Search for the cell housing the specified text and yield its (x, y) center coordinate. 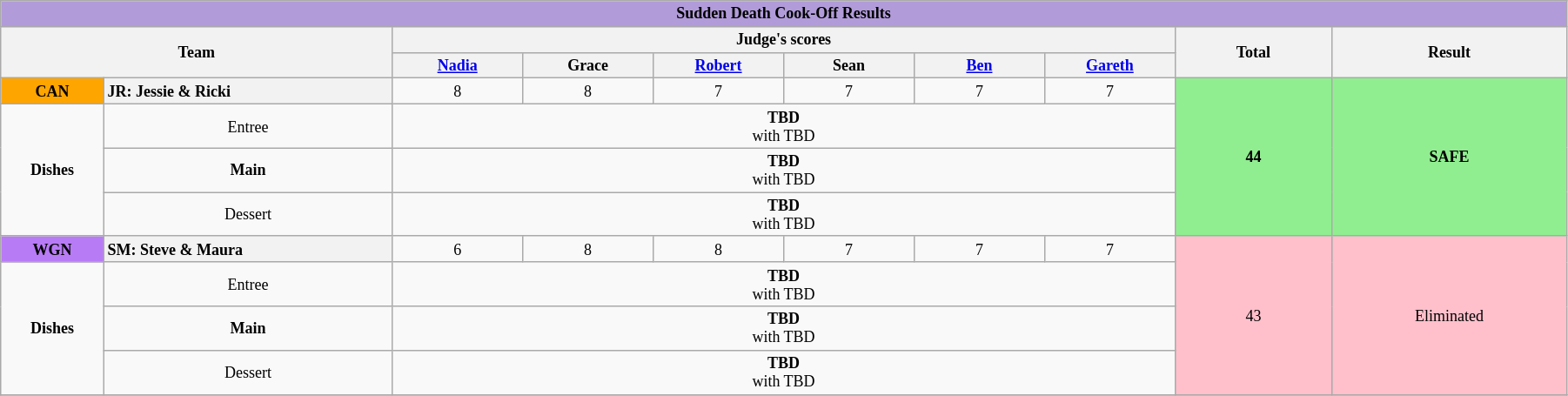
Ben (979, 65)
Total (1253, 52)
JR: Jessie & Ricki (247, 91)
CAN (52, 91)
Grace (588, 65)
Judge's scores (784, 39)
Gareth (1109, 65)
Robert (719, 65)
Team (197, 52)
Sean (849, 65)
SAFE (1449, 158)
44 (1253, 158)
WGN (52, 249)
Eliminated (1449, 315)
SM: Steve & Maura (247, 249)
Sudden Death Cook-Off Results (784, 14)
43 (1253, 315)
6 (458, 249)
Nadia (458, 65)
Result (1449, 52)
